Output the [x, y] coordinate of the center of the cell containing the given text.  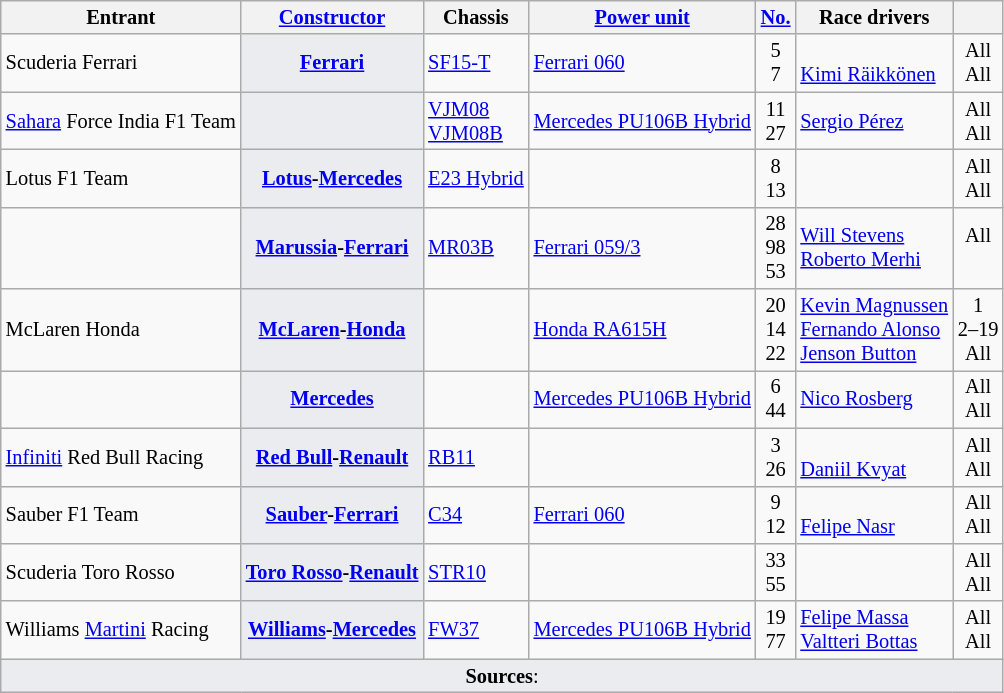
289853 [776, 248]
1127 [776, 121]
C34 [476, 515]
57 [776, 63]
Scuderia Ferrari [121, 63]
Sauber-Ferrari [332, 515]
912 [776, 515]
STR10 [476, 572]
Constructor [332, 17]
12–19All [978, 330]
Will Stevens Roberto Merhi [874, 248]
McLaren Honda [121, 330]
Mercedes [332, 399]
3355 [776, 572]
Red Bull-Renault [332, 457]
Sources: [502, 676]
Marussia-Ferrari [332, 248]
Ferrari [332, 63]
201422 [776, 330]
RB11 [476, 457]
Sergio Pérez [874, 121]
Lotus-Mercedes [332, 178]
Kevin Magnussen Fernando Alonso Jenson Button [874, 330]
644 [776, 399]
Felipe Nasr [874, 515]
McLaren-Honda [332, 330]
Kimi Räikkönen [874, 63]
Williams-Mercedes [332, 630]
Power unit [642, 17]
Sahara Force India F1 Team [121, 121]
813 [776, 178]
No. [776, 17]
1977 [776, 630]
Ferrari 059/3 [642, 248]
Daniil Kvyat [874, 457]
Toro Rosso-Renault [332, 572]
Race drivers [874, 17]
SF15-T [476, 63]
Honda RA615H [642, 330]
Chassis [476, 17]
Entrant [121, 17]
Infiniti Red Bull Racing [121, 457]
Williams Martini Racing [121, 630]
VJM08VJM08B [476, 121]
Sauber F1 Team [121, 515]
326 [776, 457]
Scuderia Toro Rosso [121, 572]
FW37 [476, 630]
Lotus F1 Team [121, 178]
Felipe Massa Valtteri Bottas [874, 630]
MR03B [476, 248]
All [978, 248]
Nico Rosberg [874, 399]
E23 Hybrid [476, 178]
